Pinpoint the cell where the given text exists, returning its [x, y] midpoint coordinate. 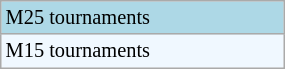
M15 tournaments [142, 51]
M25 tournaments [142, 17]
